Pinpoint the cell where the given text exists, returning its [X, Y] midpoint coordinate. 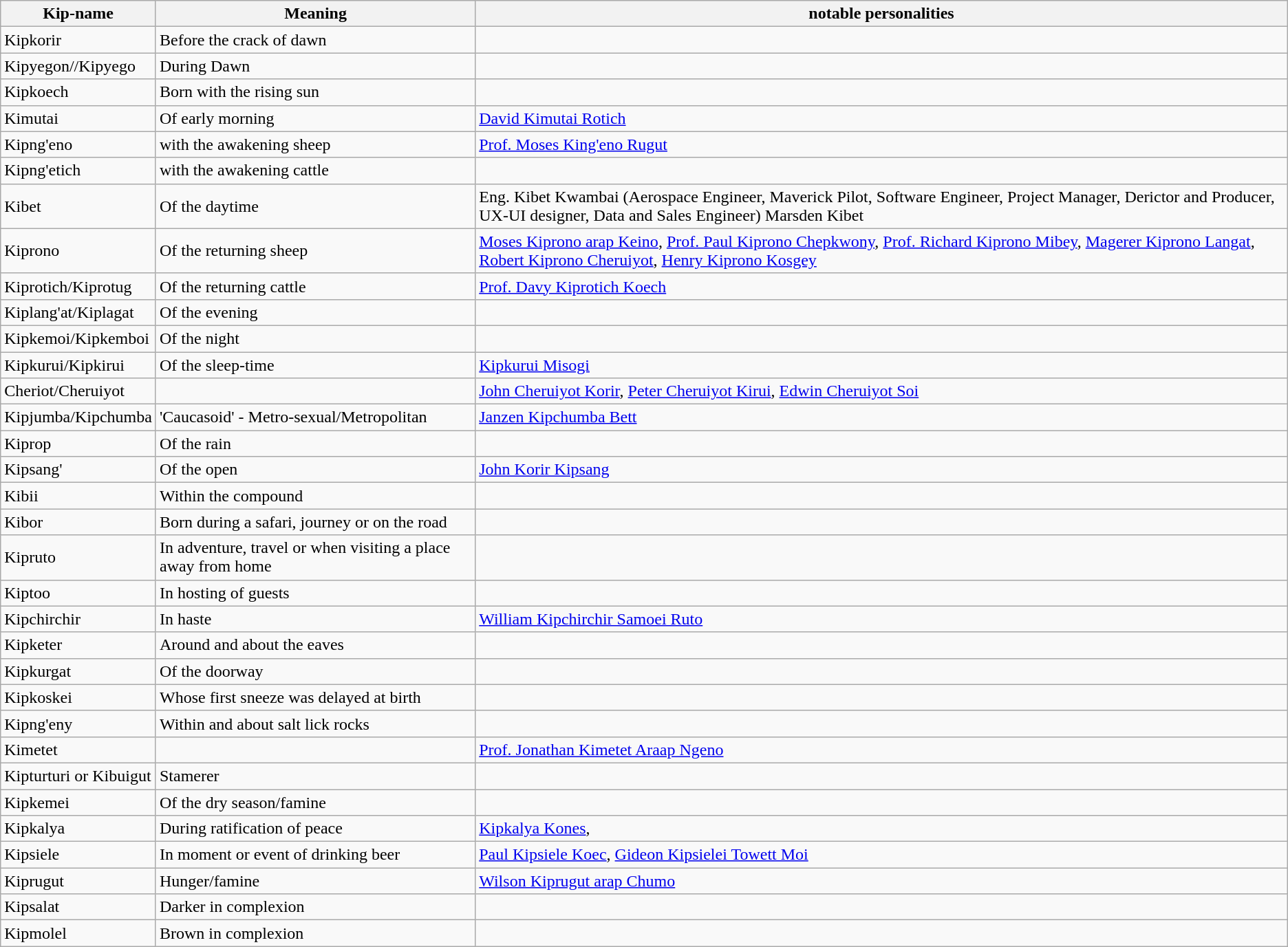
Janzen Kipchumba Bett [882, 417]
Kimetet [78, 750]
'Caucasoid' - Metro-sexual/Metropolitan [315, 417]
Kipjumba/Kipchumba [78, 417]
Around and about the eaves [315, 645]
Hunger/famine [315, 881]
Of the evening [315, 312]
Of the daytime [315, 206]
David Kimutai Rotich [882, 118]
During ratification of peace [315, 829]
John Cheruiyot Korir, Peter Cheruiyot Kirui, Edwin Cheruiyot Soi [882, 391]
with the awakening cattle [315, 171]
Kimutai [78, 118]
Before the crack of dawn [315, 40]
Of the open [315, 470]
Kipsiele [78, 855]
Kipkorir [78, 40]
Kipsang' [78, 470]
Of the sleep-time [315, 365]
Kipsalat [78, 907]
Kipyegon//Kipyego [78, 66]
Stamerer [315, 776]
with the awakening sheep [315, 144]
Within the compound [315, 496]
Kipkoech [78, 92]
Kiprugut [78, 881]
Kip-name [78, 14]
Born during a safari, journey or on the road [315, 522]
Wilson Kiprugut arap Chumo [882, 881]
Prof. Jonathan Kimetet Araap Ngeno [882, 750]
Kiprono [78, 250]
Kipkemoi/Kipkemboi [78, 338]
Kipkurui/Kipkirui [78, 365]
Of the returning cattle [315, 286]
Kipkemei [78, 803]
Darker in complexion [315, 907]
Whose first sneeze was delayed at birth [315, 697]
Of the dry season/famine [315, 803]
Kipkurgat [78, 671]
Of the night [315, 338]
Kibet [78, 206]
Cheriot/Cheruiyot [78, 391]
Kipng'etich [78, 171]
Kipkoskei [78, 697]
In hosting of guests [315, 593]
Of early morning [315, 118]
Paul Kipsiele Koec, Gideon Kipsielei Towett Moi [882, 855]
Kibor [78, 522]
Kiprotich/Kiprotug [78, 286]
Kipturturi or Kibuigut [78, 776]
Kipmolel [78, 933]
Kiplang'at/Kiplagat [78, 312]
William Kipchirchir Samoei Ruto [882, 619]
During Dawn [315, 66]
Kipng'eno [78, 144]
In moment or event of drinking beer [315, 855]
Brown in complexion [315, 933]
Of the returning sheep [315, 250]
Prof. Moses King'eno Rugut [882, 144]
Kiprop [78, 444]
Meaning [315, 14]
Kiptoo [78, 593]
In haste [315, 619]
Kipruto [78, 557]
Within and about salt lick rocks [315, 723]
Kipng'eny [78, 723]
Kipketer [78, 645]
Of the rain [315, 444]
Kipkalya [78, 829]
Kipkurui Misogi [882, 365]
Kibii [78, 496]
John Korir Kipsang [882, 470]
Of the doorway [315, 671]
Kipchirchir [78, 619]
In adventure, travel or when visiting a place away from home [315, 557]
Prof. Davy Kiprotich Koech [882, 286]
Born with the rising sun [315, 92]
Kipkalya Kones, [882, 829]
notable personalities [882, 14]
